Determine the (X, Y) coordinate at the center of the cell enclosing the given text.  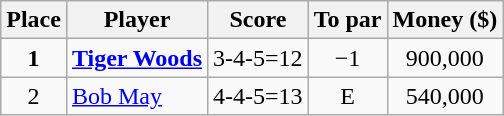
Player (136, 20)
E (348, 96)
900,000 (445, 58)
4-4-5=13 (258, 96)
Score (258, 20)
Tiger Woods (136, 58)
Money ($) (445, 20)
3-4-5=12 (258, 58)
2 (34, 96)
To par (348, 20)
Place (34, 20)
−1 (348, 58)
540,000 (445, 96)
1 (34, 58)
Bob May (136, 96)
